Extract the (X, Y) coordinate from the center of the cell holding the provided text.  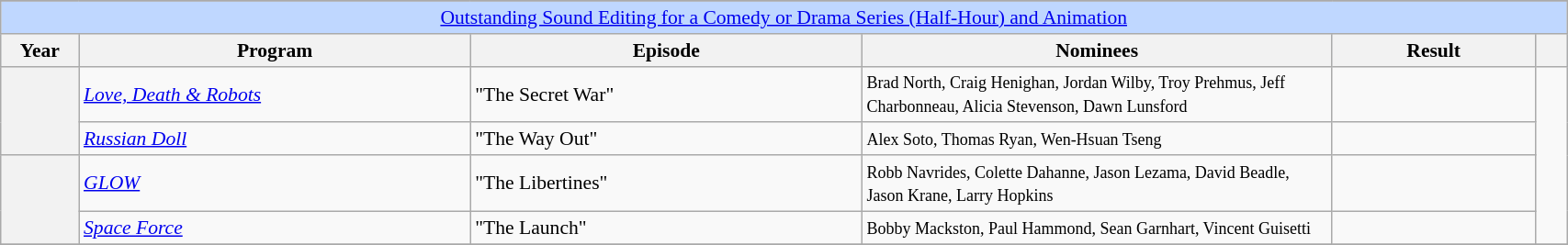
"The Way Out" (666, 139)
Alex Soto, Thomas Ryan, Wen-Hsuan Tseng (1097, 139)
Robb Navrides, Colette Dahanne, Jason Lezama, David Beadle, Jason Krane, Larry Hopkins (1097, 184)
Program (275, 50)
Episode (666, 50)
Space Force (275, 228)
Nominees (1097, 50)
Outstanding Sound Editing for a Comedy or Drama Series (Half-Hour) and Animation (784, 17)
Brad North, Craig Henighan, Jordan Wilby, Troy Prehmus, Jeff Charbonneau, Alicia Stevenson, Dawn Lunsford (1097, 94)
"The Secret War" (666, 94)
"The Libertines" (666, 184)
Result (1434, 50)
GLOW (275, 184)
Year (40, 50)
Bobby Mackston, Paul Hammond, Sean Garnhart, Vincent Guisetti (1097, 228)
Love, Death & Robots (275, 94)
"The Launch" (666, 228)
Russian Doll (275, 139)
